Identify which cell holds the provided text, then report its [x, y] central coordinate. 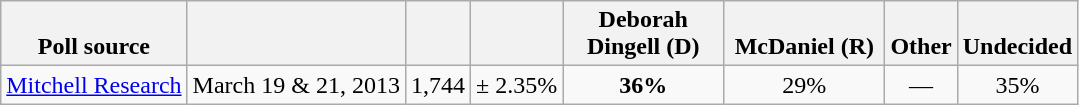
± 2.35% [517, 85]
March 19 & 21, 2013 [296, 85]
35% [1017, 85]
DeborahDingell (D) [644, 34]
1,744 [438, 85]
Other [921, 34]
— [921, 85]
Poll source [94, 34]
McDaniel (R) [804, 34]
Undecided [1017, 34]
36% [644, 85]
Mitchell Research [94, 85]
29% [804, 85]
